Output the [x, y] coordinate of the center of the cell containing the given text.  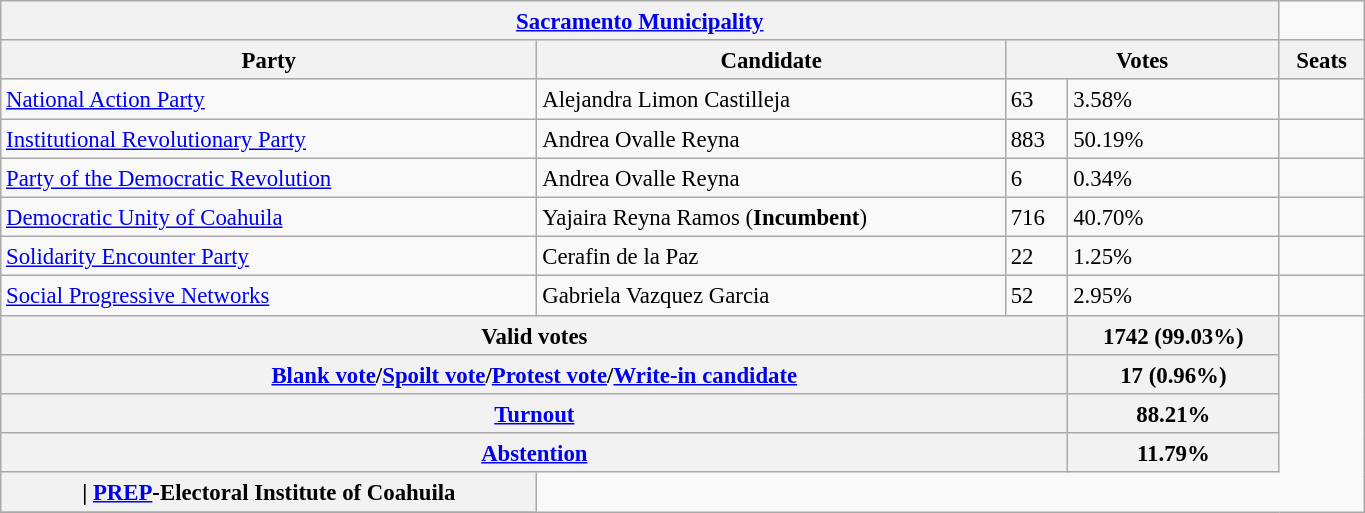
50.19% [1174, 138]
Gabriela Vazquez Garcia [771, 296]
Blank vote/Spoilt vote/Protest vote/Write-in candidate [534, 374]
40.70% [1174, 216]
Votes [1142, 60]
Institutional Revolutionary Party [269, 138]
Sacramento Municipality [640, 20]
883 [1036, 138]
Abstention [534, 452]
1742 (99.03%) [1174, 334]
Alejandra Limon Castilleja [771, 100]
22 [1036, 256]
Party [269, 60]
17 (0.96%) [1174, 374]
Cerafin de la Paz [771, 256]
0.34% [1174, 178]
Seats [1322, 60]
Candidate [771, 60]
52 [1036, 296]
2.95% [1174, 296]
6 [1036, 178]
| PREP-Electoral Institute of Coahuila [269, 492]
88.21% [1174, 414]
National Action Party [269, 100]
Democratic Unity of Coahuila [269, 216]
63 [1036, 100]
3.58% [1174, 100]
Turnout [534, 414]
716 [1036, 216]
Yajaira Reyna Ramos (Incumbent) [771, 216]
Valid votes [534, 334]
1.25% [1174, 256]
Social Progressive Networks [269, 296]
11.79% [1174, 452]
Solidarity Encounter Party [269, 256]
Party of the Democratic Revolution [269, 178]
